Identify which cell holds the provided text, then report its [x, y] central coordinate. 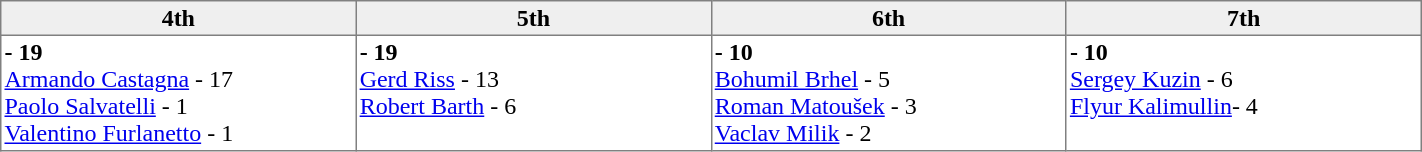
4th [178, 18]
5th [534, 18]
6th [888, 18]
- 10Bohumil Brhel - 5Roman Matoušek - 3Vaclav Milik - 2 [888, 93]
- 19Armando Castagna - 17Paolo Salvatelli - 1Valentino Furlanetto - 1 [178, 93]
7th [1244, 18]
- 19Gerd Riss - 13Robert Barth - 6 [534, 93]
- 10Sergey Kuzin - 6Flyur Kalimullin- 4 [1244, 93]
